Detect which cell encompasses the target text, then output its [x, y] center coordinate. 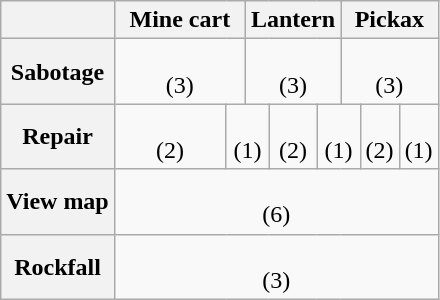
Lantern [292, 20]
Mine cart [180, 20]
Rockfall [58, 266]
Pickax [390, 20]
Sabotage [58, 72]
Repair [58, 136]
View map [58, 202]
(6) [276, 202]
